Find where the given text appears and provide that cell's center as [X, Y] coordinate. 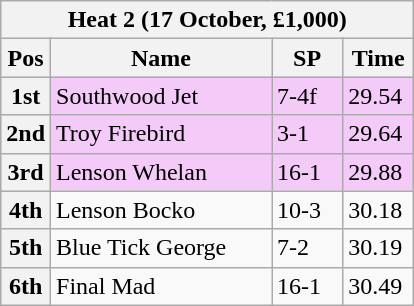
3-1 [308, 134]
6th [26, 286]
2nd [26, 134]
Southwood Jet [162, 96]
Final Mad [162, 286]
30.49 [378, 286]
29.54 [378, 96]
5th [26, 248]
29.64 [378, 134]
30.19 [378, 248]
Time [378, 58]
1st [26, 96]
30.18 [378, 210]
Lenson Whelan [162, 172]
Blue Tick George [162, 248]
Pos [26, 58]
Name [162, 58]
SP [308, 58]
4th [26, 210]
Heat 2 (17 October, £1,000) [208, 20]
Troy Firebird [162, 134]
7-4f [308, 96]
10-3 [308, 210]
3rd [26, 172]
Lenson Bocko [162, 210]
29.88 [378, 172]
7-2 [308, 248]
